Provide the (x, y) coordinate of the cell's center where the given text is located.  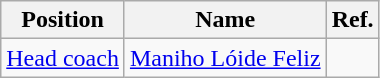
Name (225, 20)
Ref. (352, 20)
Position (63, 20)
Head coach (63, 58)
Maniho Lóide Feliz (225, 58)
